Search for the cell housing the specified text and yield its (X, Y) center coordinate. 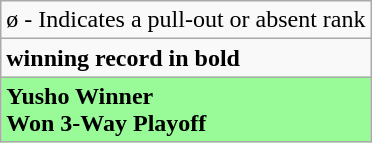
Yusho WinnerWon 3-Way Playoff (186, 110)
winning record in bold (186, 58)
ø - Indicates a pull-out or absent rank (186, 20)
